Find where the given text appears and provide that cell's center as (X, Y) coordinate. 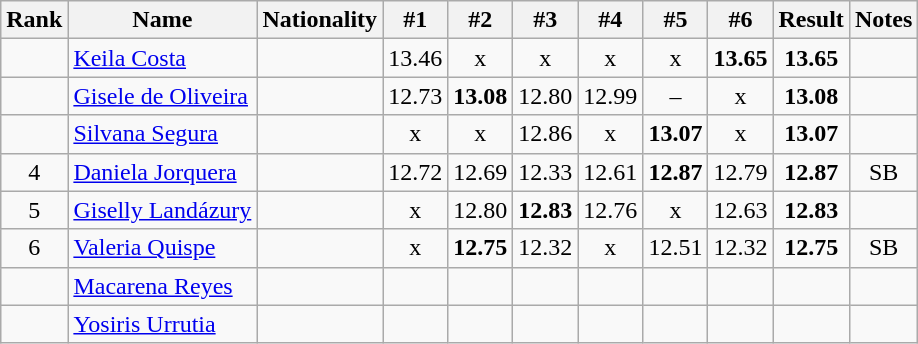
13.46 (416, 58)
Result (811, 20)
6 (34, 248)
#2 (480, 20)
12.76 (610, 210)
12.72 (416, 172)
12.69 (480, 172)
12.79 (740, 172)
5 (34, 210)
#3 (546, 20)
Silvana Segura (162, 134)
#4 (610, 20)
Notes (883, 20)
Daniela Jorquera (162, 172)
Giselly Landázury (162, 210)
Macarena Reyes (162, 286)
12.33 (546, 172)
#1 (416, 20)
Name (162, 20)
12.99 (610, 96)
#6 (740, 20)
Nationality (320, 20)
Rank (34, 20)
12.86 (546, 134)
Yosiris Urrutia (162, 324)
Valeria Quispe (162, 248)
4 (34, 172)
– (676, 96)
12.61 (610, 172)
12.63 (740, 210)
Keila Costa (162, 58)
Gisele de Oliveira (162, 96)
12.73 (416, 96)
#5 (676, 20)
12.51 (676, 248)
